Find where the given text appears and provide that cell's center as [X, Y] coordinate. 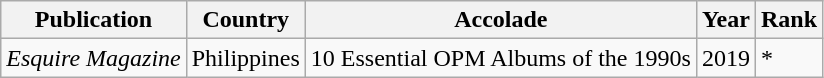
Publication [94, 20]
Esquire Magazine [94, 58]
Year [726, 20]
Philippines [246, 58]
Country [246, 20]
Rank [788, 20]
Accolade [500, 20]
2019 [726, 58]
10 Essential OPM Albums of the 1990s [500, 58]
* [788, 58]
